For the text-containing cell, return its midpoint in (x, y) coordinate format. 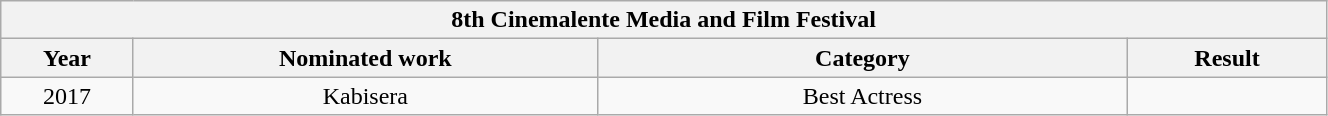
Result (1228, 58)
Kabisera (365, 96)
Nominated work (365, 58)
Category (862, 58)
Best Actress (862, 96)
2017 (68, 96)
Year (68, 58)
8th Cinemalente Media and Film Festival (664, 20)
